Identify which cell holds the provided text, then report its (x, y) central coordinate. 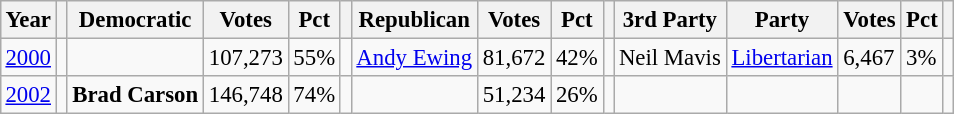
Democratic (136, 20)
2002 (28, 95)
6,467 (870, 57)
146,748 (246, 95)
Brad Carson (136, 95)
Libertarian (782, 57)
Year (28, 20)
26% (577, 95)
51,234 (514, 95)
Party (782, 20)
81,672 (514, 57)
Republican (414, 20)
55% (314, 57)
74% (314, 95)
Neil Mavis (670, 57)
107,273 (246, 57)
42% (577, 57)
Andy Ewing (414, 57)
2000 (28, 57)
3% (922, 57)
3rd Party (670, 20)
